Output the [x, y] coordinate of the center of the cell containing the given text.  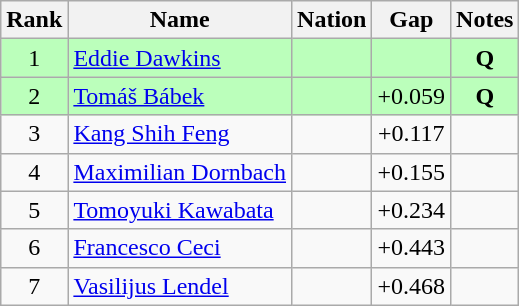
5 [34, 210]
+0.468 [412, 286]
+0.117 [412, 134]
1 [34, 58]
Notes [485, 20]
Gap [412, 20]
Vasilijus Lendel [180, 286]
Kang Shih Feng [180, 134]
+0.059 [412, 96]
Eddie Dawkins [180, 58]
Nation [332, 20]
Tomáš Bábek [180, 96]
+0.155 [412, 172]
2 [34, 96]
Rank [34, 20]
6 [34, 248]
7 [34, 286]
Name [180, 20]
Maximilian Dornbach [180, 172]
4 [34, 172]
+0.443 [412, 248]
3 [34, 134]
+0.234 [412, 210]
Tomoyuki Kawabata [180, 210]
Francesco Ceci [180, 248]
